Determine the (x, y) coordinate at the center of the cell enclosing the given text.  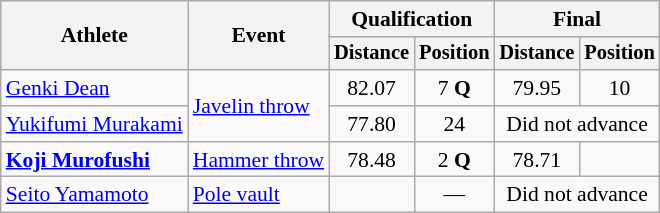
82.07 (372, 88)
77.80 (372, 124)
Pole vault (258, 195)
Final (576, 19)
24 (454, 124)
Koji Murofushi (94, 160)
Seito Yamamoto (94, 195)
10 (619, 88)
7 Q (454, 88)
78.48 (372, 160)
Hammer throw (258, 160)
Javelin throw (258, 106)
Qualification (412, 19)
Genki Dean (94, 88)
2 Q (454, 160)
79.95 (536, 88)
78.71 (536, 160)
Event (258, 36)
Athlete (94, 36)
Yukifumi Murakami (94, 124)
— (454, 195)
